Search for the cell housing the specified text and yield its [X, Y] center coordinate. 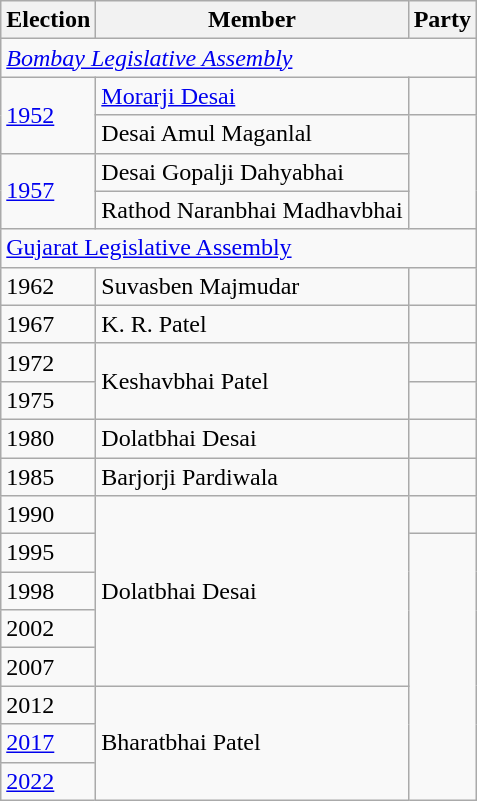
Bombay Legislative Assembly [239, 58]
Desai Gopalji Dahyabhai [252, 172]
1985 [48, 477]
Morarji Desai [252, 96]
2007 [48, 667]
1972 [48, 362]
2002 [48, 629]
2017 [48, 743]
1952 [48, 115]
1957 [48, 191]
1962 [48, 286]
2022 [48, 781]
1995 [48, 553]
1980 [48, 438]
Bharatbhai Patel [252, 743]
1967 [48, 324]
1975 [48, 400]
Member [252, 20]
Rathod Naranbhai Madhavbhai [252, 210]
Desai Amul Maganlal [252, 134]
Suvasben Majmudar [252, 286]
K. R. Patel [252, 324]
1990 [48, 515]
Gujarat Legislative Assembly [239, 248]
Barjorji Pardiwala [252, 477]
Election [48, 20]
1998 [48, 591]
Party [442, 20]
2012 [48, 705]
Keshavbhai Patel [252, 381]
